Capture the cell that displays the provided text and extract its (X, Y) central coordinate. 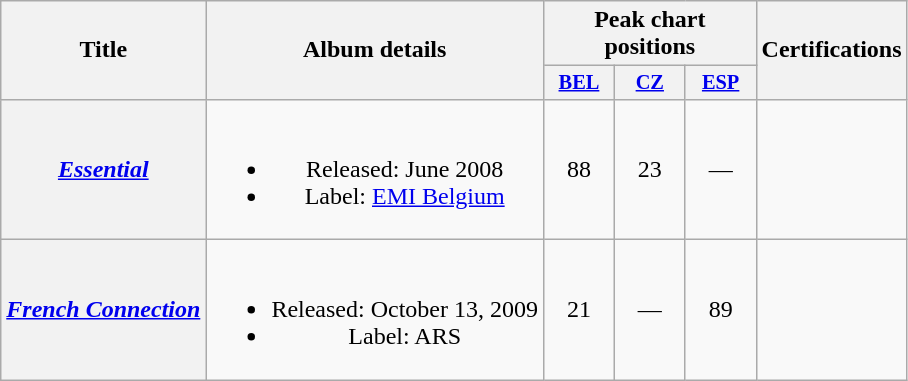
Essential (104, 169)
Certifications (832, 50)
Released: October 13, 2009Label: ARS (375, 310)
Released: June 2008Label: EMI Belgium (375, 169)
BEL (580, 83)
23 (650, 169)
Peak chart positions (650, 34)
French Connection (104, 310)
Album details (375, 50)
88 (580, 169)
Title (104, 50)
CZ (650, 83)
21 (580, 310)
ESP (720, 83)
89 (720, 310)
